Detect which cell encompasses the target text, then output its [x, y] center coordinate. 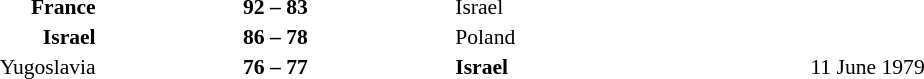
86 – 78 [276, 37]
Poland [631, 37]
